Determine the (X, Y) coordinate at the center of the cell enclosing the given text.  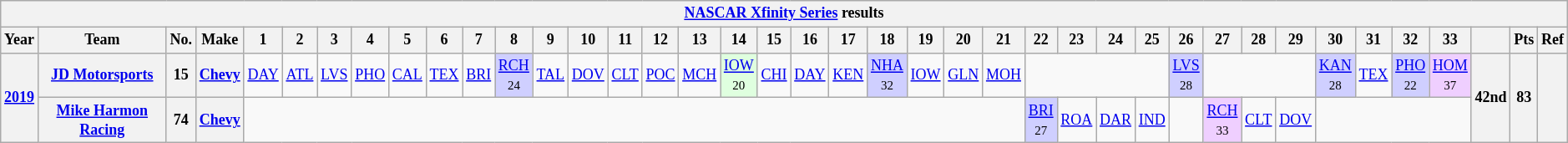
27 (1222, 40)
31 (1373, 40)
22 (1040, 40)
24 (1115, 40)
17 (848, 40)
11 (625, 40)
IOW20 (740, 75)
10 (588, 40)
14 (740, 40)
GLN (964, 75)
32 (1411, 40)
CAL (407, 75)
KAN28 (1335, 75)
ATL (300, 75)
2 (300, 40)
5 (407, 40)
13 (700, 40)
Make (220, 40)
KEN (848, 75)
RCH33 (1222, 120)
LVS28 (1186, 75)
HOM37 (1451, 75)
42nd (1491, 97)
No. (180, 40)
LVS (334, 75)
26 (1186, 40)
Pts (1525, 40)
MCH (700, 75)
Mike Harmon Racing (102, 120)
BRI27 (1040, 120)
9 (550, 40)
33 (1451, 40)
PHO (371, 75)
NASCAR Xfinity Series results (784, 13)
POC (660, 75)
7 (479, 40)
21 (1004, 40)
16 (810, 40)
DAR (1115, 120)
83 (1525, 97)
RCH24 (514, 75)
28 (1259, 40)
JD Motorsports (102, 75)
ROA (1077, 120)
30 (1335, 40)
3 (334, 40)
20 (964, 40)
18 (888, 40)
2019 (20, 97)
23 (1077, 40)
Team (102, 40)
IOW (925, 75)
74 (180, 120)
19 (925, 40)
12 (660, 40)
6 (444, 40)
MOH (1004, 75)
29 (1296, 40)
8 (514, 40)
25 (1152, 40)
Year (20, 40)
1 (263, 40)
Ref (1553, 40)
TAL (550, 75)
NHA32 (888, 75)
PHO22 (1411, 75)
IND (1152, 120)
CHI (774, 75)
4 (371, 40)
BRI (479, 75)
